Scan for the cell matching the given text and deliver its (X, Y) coordinate at center. 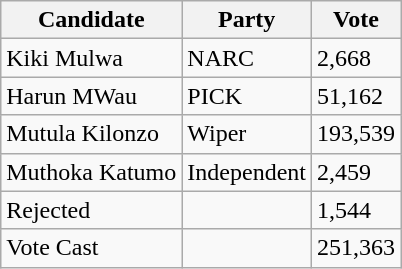
Mutula Kilonzo (92, 134)
Wiper (247, 134)
2,459 (356, 172)
Vote Cast (92, 248)
2,668 (356, 58)
Party (247, 20)
Harun MWau (92, 96)
1,544 (356, 210)
PICK (247, 96)
193,539 (356, 134)
Kiki Mulwa (92, 58)
Muthoka Katumo (92, 172)
Candidate (92, 20)
Rejected (92, 210)
NARC (247, 58)
Vote (356, 20)
251,363 (356, 248)
Independent (247, 172)
51,162 (356, 96)
